From the cell containing the given text, extract its center point as (X, Y) coordinate. 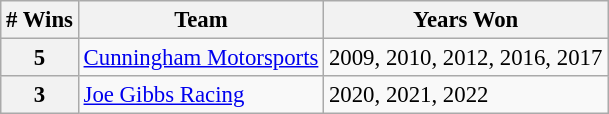
Years Won (466, 20)
Team (200, 20)
Joe Gibbs Racing (200, 95)
2009, 2010, 2012, 2016, 2017 (466, 58)
Cunningham Motorsports (200, 58)
2020, 2021, 2022 (466, 95)
# Wins (40, 20)
3 (40, 95)
5 (40, 58)
